Provide the (X, Y) coordinate of the cell's center where the given text is located.  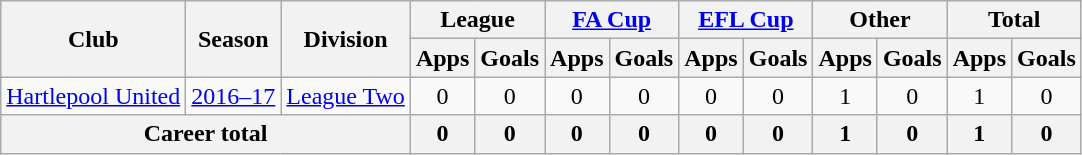
Career total (206, 134)
League Two (346, 96)
Season (234, 39)
Club (94, 39)
Division (346, 39)
Hartlepool United (94, 96)
EFL Cup (746, 20)
League (477, 20)
Total (1014, 20)
2016–17 (234, 96)
Other (880, 20)
FA Cup (612, 20)
